Extract the (x, y) coordinate from the center of the cell holding the provided text.  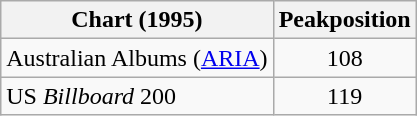
Australian Albums (ARIA) (137, 58)
Chart (1995) (137, 20)
US Billboard 200 (137, 96)
108 (344, 58)
119 (344, 96)
Peakposition (344, 20)
